Search for the cell housing the specified text and yield its (x, y) center coordinate. 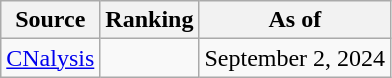
September 2, 2024 (295, 58)
CNalysis (50, 58)
As of (295, 20)
Source (50, 20)
Ranking (150, 20)
